Return [x, y] of the center of cell containing provided text 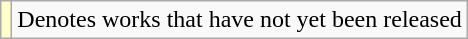
Denotes works that have not yet been released [240, 20]
